Return [x, y] of the center of cell containing provided text 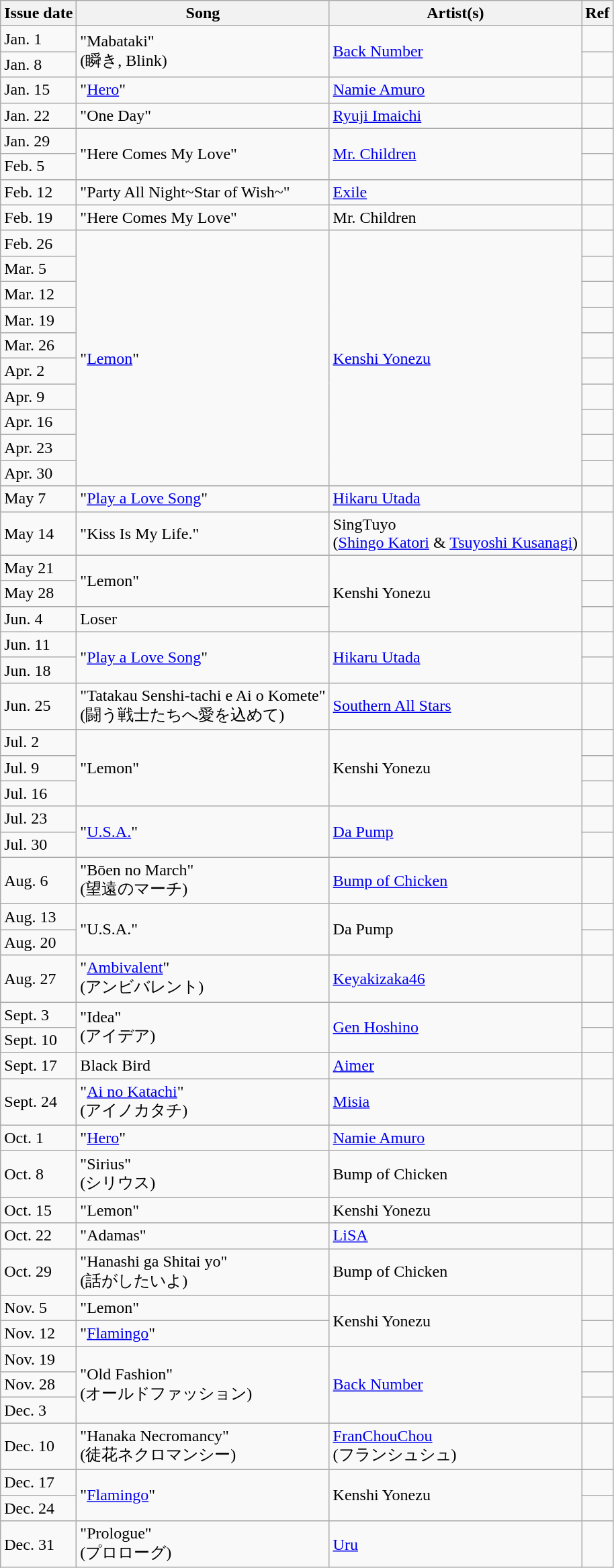
Mar. 12 [39, 294]
Jun. 4 [39, 619]
Dec. 31 [39, 1545]
"Adamas" [203, 1236]
Nov. 19 [39, 1359]
Jul. 9 [39, 768]
"Bōen no March"(望遠のマーチ) [203, 881]
Feb. 19 [39, 217]
Sept. 17 [39, 1066]
SingTuyo(Shingo Katori & Tsuyoshi Kusanagi) [455, 533]
Issue date [39, 13]
Aug. 13 [39, 917]
Mar. 5 [39, 268]
Aug. 20 [39, 942]
Jan. 29 [39, 141]
Aug. 6 [39, 881]
Jun. 18 [39, 670]
Song [203, 13]
Dec. 24 [39, 1508]
Nov. 5 [39, 1308]
"Ambivalent"(アンビバレント) [203, 979]
Uru [455, 1545]
Oct. 22 [39, 1236]
Nov. 12 [39, 1334]
Apr. 23 [39, 448]
Black Bird [203, 1066]
FranChouChou(フランシュシュ) [455, 1447]
"Hanaka Necromancy"(徒花ネクロマンシー) [203, 1447]
Loser [203, 619]
Apr. 16 [39, 422]
Oct. 15 [39, 1210]
Jan. 1 [39, 39]
"Mabataki"(瞬き, Blink) [203, 52]
May 14 [39, 533]
"Tatakau Senshi-tachi e Ai o Komete"(闘う戦士たちへ愛を込めて) [203, 706]
"Old Fashion"(オールドファッション) [203, 1385]
Oct. 8 [39, 1174]
Mar. 19 [39, 320]
Feb. 5 [39, 166]
Keyakizaka46 [455, 979]
Jul. 30 [39, 844]
Aimer [455, 1066]
Jul. 2 [39, 742]
"Ai no Katachi"(アイノカタチ) [203, 1102]
"Party All Night~Star of Wish~" [203, 192]
Apr. 2 [39, 371]
"One Day" [203, 115]
Oct. 1 [39, 1138]
Aug. 27 [39, 979]
Artist(s) [455, 13]
Misia [455, 1102]
LiSA [455, 1236]
Jun. 11 [39, 644]
Mar. 26 [39, 346]
"Hanashi ga Shitai yo"(話がしたいよ) [203, 1272]
"Kiss Is My Life." [203, 533]
Oct. 29 [39, 1272]
Exile [455, 192]
Feb. 12 [39, 192]
Apr. 9 [39, 397]
Gen Hoshino [455, 1027]
Jun. 25 [39, 706]
"Sirius"(シリウス) [203, 1174]
Sept. 10 [39, 1040]
May 21 [39, 568]
May 28 [39, 593]
Sept. 3 [39, 1014]
Feb. 26 [39, 243]
Dec. 17 [39, 1482]
"Prologue"(プロローグ) [203, 1545]
Nov. 28 [39, 1385]
Jan. 8 [39, 64]
Ref [598, 13]
Southern All Stars [455, 706]
Jan. 15 [39, 90]
Jan. 22 [39, 115]
Jul. 16 [39, 793]
Jul. 23 [39, 819]
Sept. 24 [39, 1102]
Ryuji Imaichi [455, 115]
Dec. 3 [39, 1410]
Dec. 10 [39, 1447]
Apr. 30 [39, 473]
"Idea"(アイデア) [203, 1027]
May 7 [39, 499]
